Scan for the cell matching the given text and deliver its [x, y] coordinate at center. 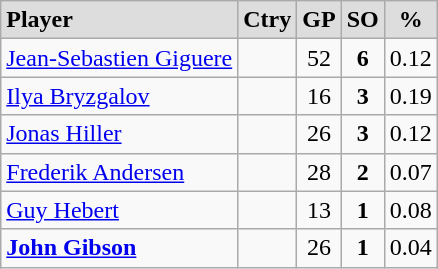
6 [362, 58]
Guy Hebert [120, 210]
28 [319, 172]
John Gibson [120, 248]
0.19 [410, 96]
Player [120, 20]
0.04 [410, 248]
Jean-Sebastien Giguere [120, 58]
SO [362, 20]
Jonas Hiller [120, 134]
0.08 [410, 210]
Frederik Andersen [120, 172]
16 [319, 96]
0.07 [410, 172]
GP [319, 20]
13 [319, 210]
% [410, 20]
2 [362, 172]
Ctry [268, 20]
52 [319, 58]
Ilya Bryzgalov [120, 96]
